Output the (X, Y) coordinate of the center of the cell containing the given text.  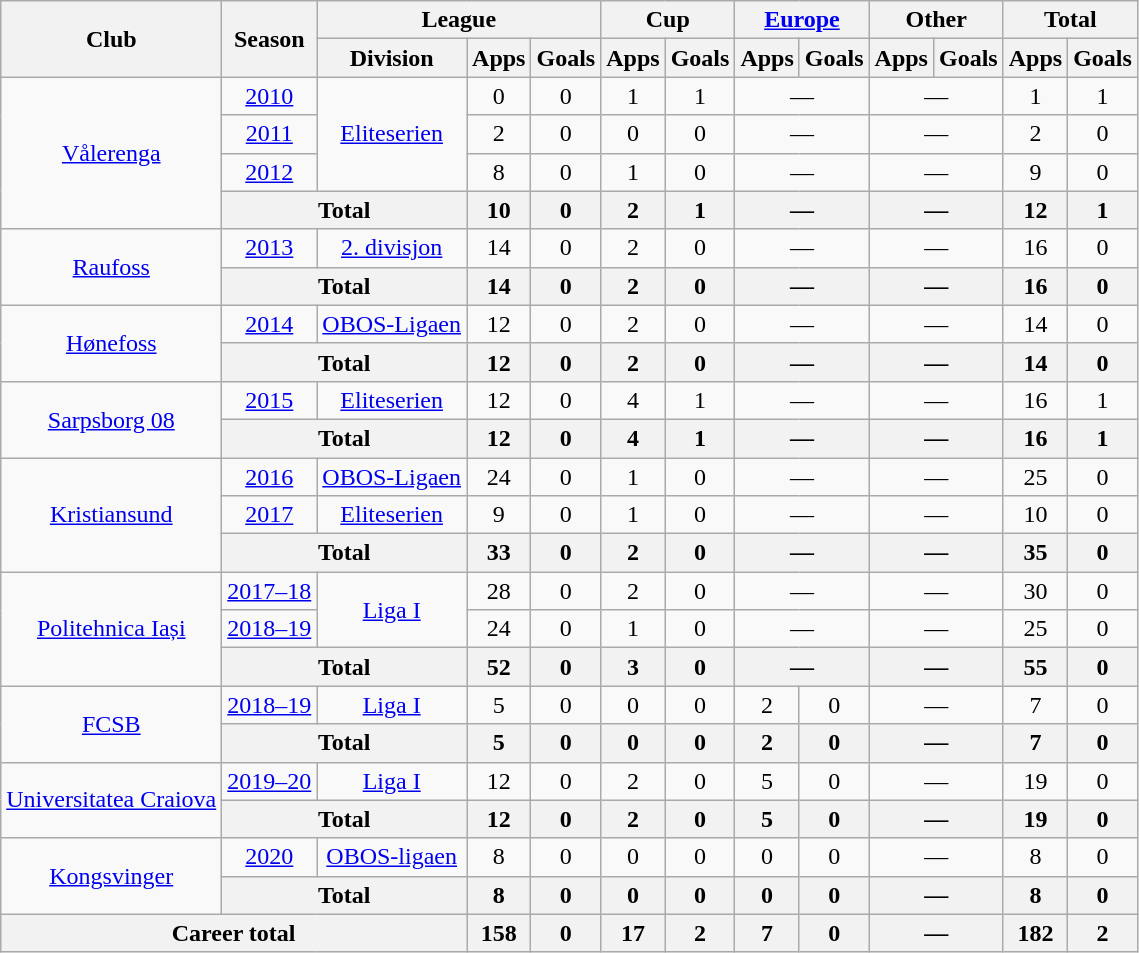
2020 (270, 857)
Cup (668, 20)
2016 (270, 477)
158 (499, 933)
2. divisjon (392, 248)
Politehnica Iași (112, 629)
Kongsvinger (112, 876)
Season (270, 39)
Sarpsborg 08 (112, 419)
Universitatea Craiova (112, 800)
52 (499, 667)
Raufoss (112, 267)
League (459, 20)
Other (936, 20)
17 (633, 933)
2017 (270, 515)
2019–20 (270, 781)
Club (112, 39)
Hønefoss (112, 343)
Kristiansund (112, 515)
33 (499, 553)
Europe (802, 20)
OBOS-ligaen (392, 857)
2014 (270, 324)
FCSB (112, 724)
2010 (270, 96)
Division (392, 58)
2015 (270, 400)
2013 (270, 248)
2011 (270, 134)
2012 (270, 172)
55 (1035, 667)
3 (633, 667)
35 (1035, 553)
182 (1035, 933)
28 (499, 591)
2017–18 (270, 591)
Vålerenga (112, 153)
Career total (234, 933)
30 (1035, 591)
